Extract the (X, Y) coordinate from the center of the cell holding the provided text.  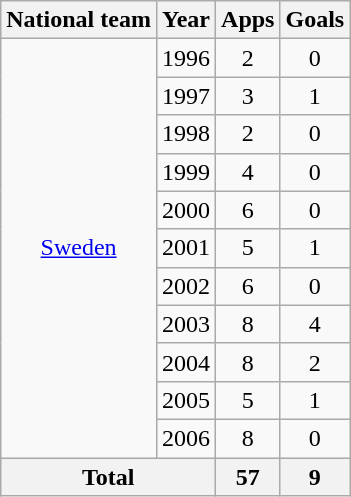
Sweden (79, 248)
2005 (186, 400)
2004 (186, 362)
Total (108, 477)
Year (186, 20)
National team (79, 20)
1996 (186, 58)
2002 (186, 286)
57 (248, 477)
2006 (186, 438)
Apps (248, 20)
1999 (186, 172)
1998 (186, 134)
3 (248, 96)
Goals (315, 20)
2003 (186, 324)
2001 (186, 248)
2000 (186, 210)
9 (315, 477)
1997 (186, 96)
